Identify which cell holds the provided text, then report its (X, Y) central coordinate. 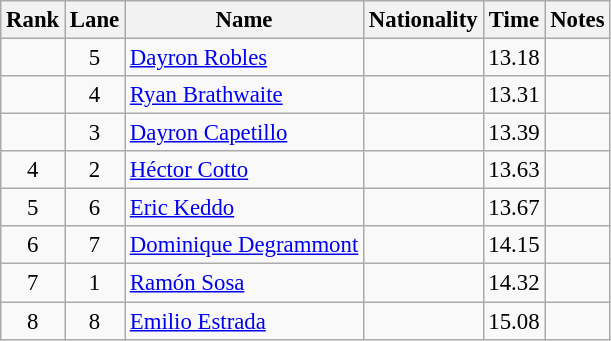
2 (95, 170)
Notes (578, 20)
13.31 (514, 95)
14.32 (514, 283)
Lane (95, 20)
13.67 (514, 208)
Dayron Robles (244, 58)
Ramón Sosa (244, 283)
13.18 (514, 58)
3 (95, 133)
Héctor Cotto (244, 170)
Name (244, 20)
Nationality (424, 20)
14.15 (514, 245)
13.63 (514, 170)
Time (514, 20)
Dayron Capetillo (244, 133)
Ryan Brathwaite (244, 95)
Rank (33, 20)
Eric Keddo (244, 208)
Dominique Degrammont (244, 245)
Emilio Estrada (244, 321)
15.08 (514, 321)
1 (95, 283)
13.39 (514, 133)
